For the text-containing cell, return its midpoint in [x, y] coordinate format. 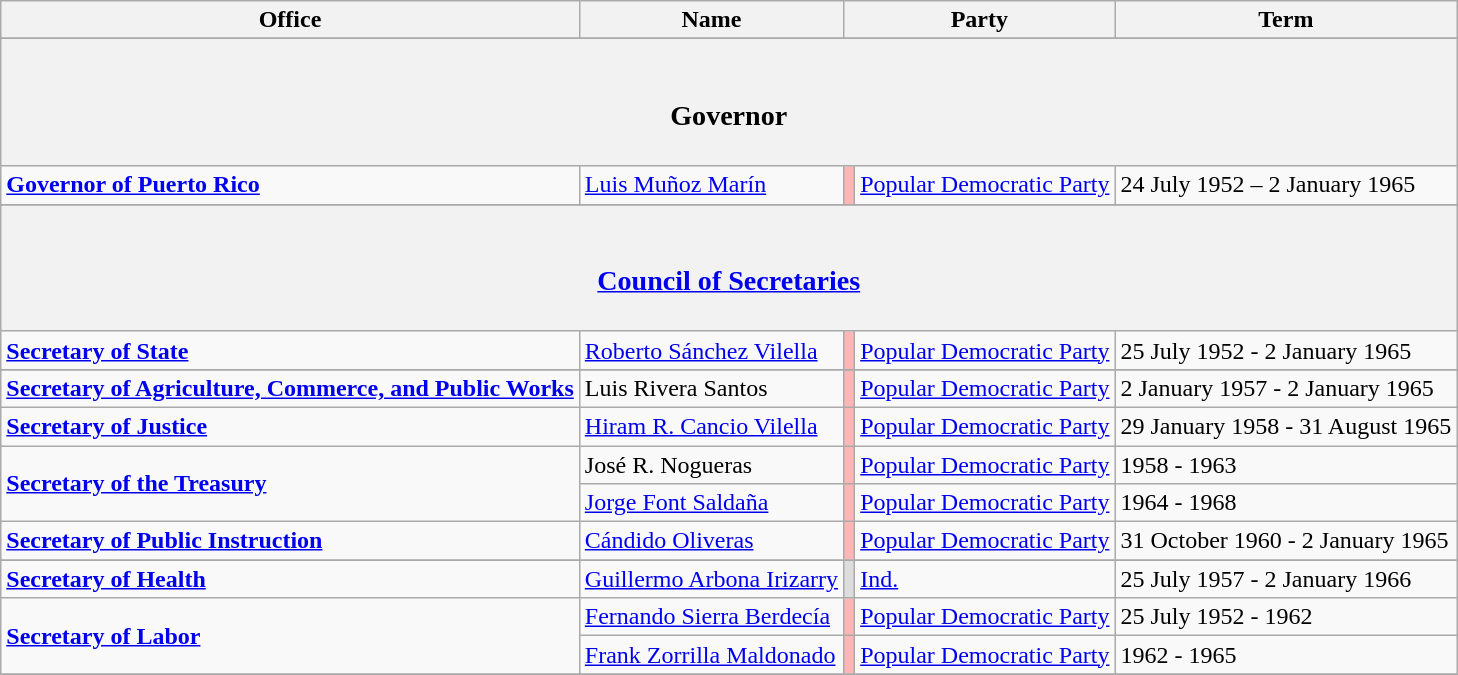
24 July 1952 – 2 January 1965 [1286, 185]
Secretary of Health [290, 579]
Luis Muñoz Marín [711, 185]
1958 - 1963 [1286, 465]
Secretary of the Treasury [290, 484]
Party [980, 20]
Secretary of Public Instruction [290, 541]
Guillermo Arbona Irizarry [711, 579]
Hiram R. Cancio Vilella [711, 426]
Governor of Puerto Rico [290, 185]
José R. Nogueras [711, 465]
1962 - 1965 [1286, 655]
Cándido Oliveras [711, 541]
29 January 1958 - 31 August 1965 [1286, 426]
Name [711, 20]
Secretary of Agriculture, Commerce, and Public Works [290, 388]
Secretary of Justice [290, 426]
Jorge Font Saldaña [711, 503]
Secretary of State [290, 350]
2 January 1957 - 2 January 1965 [1286, 388]
Secretary of Labor [290, 636]
Office [290, 20]
25 July 1952 - 1962 [1286, 617]
25 July 1952 - 2 January 1965 [1286, 350]
31 October 1960 - 2 January 1965 [1286, 541]
Roberto Sánchez Vilella [711, 350]
25 July 1957 - 2 January 1966 [1286, 579]
Governor [729, 102]
Council of Secretaries [729, 268]
Ind. [985, 579]
Frank Zorrilla Maldonado [711, 655]
1964 - 1968 [1286, 503]
Fernando Sierra Berdecía [711, 617]
Term [1286, 20]
Luis Rivera Santos [711, 388]
